Find where the given text appears and provide that cell's center as (X, Y) coordinate. 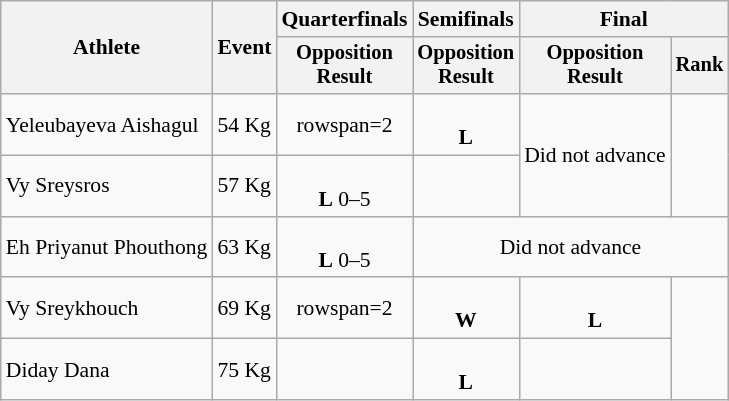
Vy Sreysros (107, 186)
63 Kg (244, 248)
69 Kg (244, 308)
54 Kg (244, 124)
75 Kg (244, 370)
Semifinals (466, 19)
Eh Priyanut Phouthong (107, 248)
Quarterfinals (344, 19)
Final (624, 19)
Diday Dana (107, 370)
Athlete (107, 48)
Event (244, 48)
Yeleubayeva Aishagul (107, 124)
57 Kg (244, 186)
Vy Sreykhouch (107, 308)
Rank (700, 66)
W (466, 308)
